Determine the [x, y] coordinate at the center of the cell enclosing the given text.  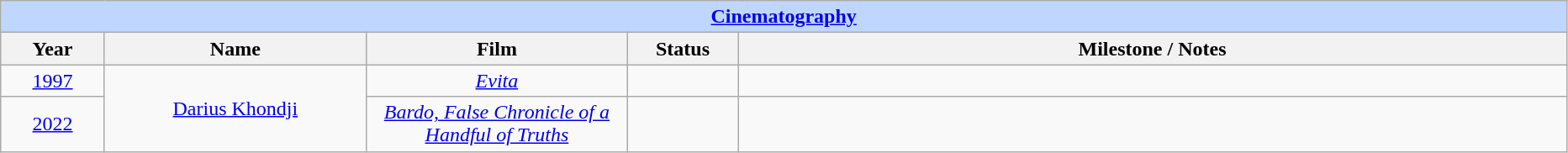
Bardo, False Chronicle of a Handful of Truths [496, 124]
Milestone / Notes [1153, 49]
Name [235, 49]
Status [683, 49]
1997 [53, 81]
Cinematography [784, 17]
Film [496, 49]
Year [53, 49]
Darius Khondji [235, 108]
Evita [496, 81]
2022 [53, 124]
